Extract the [x, y] coordinate from the center of the cell holding the provided text.  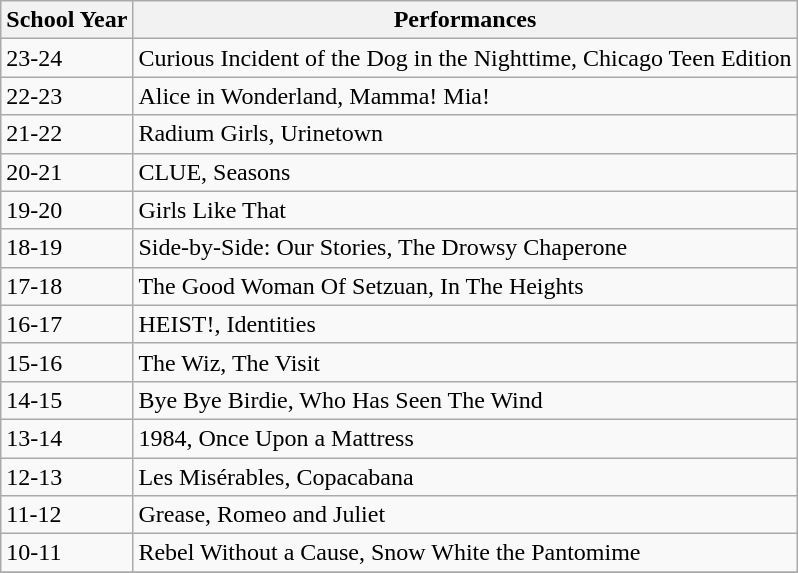
Bye Bye Birdie, Who Has Seen The Wind [465, 400]
CLUE, Seasons [465, 172]
11-12 [67, 515]
20-21 [67, 172]
Radium Girls, Urinetown [465, 134]
School Year [67, 20]
HEIST!, Identities [465, 324]
14-15 [67, 400]
Girls Like That [465, 210]
22-23 [67, 96]
Side-by-Side: Our Stories, The Drowsy Chaperone [465, 248]
10-11 [67, 553]
18-19 [67, 248]
16-17 [67, 324]
17-18 [67, 286]
The Good Woman Of Setzuan, In The Heights [465, 286]
Performances [465, 20]
Alice in Wonderland, Mamma! Mia! [465, 96]
Grease, Romeo and Juliet [465, 515]
1984, Once Upon a Mattress [465, 438]
21-22 [67, 134]
Les Misérables, Copacabana [465, 477]
15-16 [67, 362]
Curious Incident of the Dog in the Nighttime, Chicago Teen Edition [465, 58]
23-24 [67, 58]
Rebel Without a Cause, Snow White the Pantomime [465, 553]
19-20 [67, 210]
12-13 [67, 477]
13-14 [67, 438]
The Wiz, The Visit [465, 362]
